Output the (X, Y) coordinate of the center of the cell containing the given text.  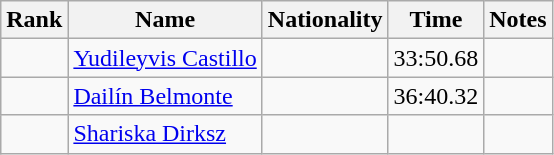
Nationality (325, 20)
Time (436, 20)
Notes (518, 20)
Rank (34, 20)
Name (165, 20)
Dailín Belmonte (165, 96)
36:40.32 (436, 96)
Shariska Dirksz (165, 134)
33:50.68 (436, 58)
Yudileyvis Castillo (165, 58)
